Search for the cell housing the specified text and yield its [x, y] center coordinate. 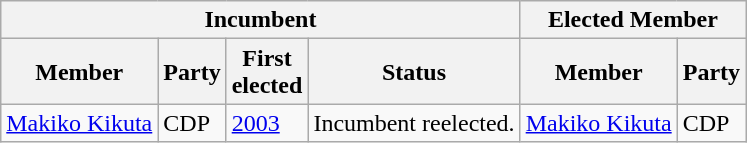
Incumbent [260, 20]
Incumbent reelected. [414, 123]
2003 [267, 123]
Elected Member [632, 20]
Status [414, 72]
Firstelected [267, 72]
